Provide the (X, Y) coordinate of the cell's center where the given text is located.  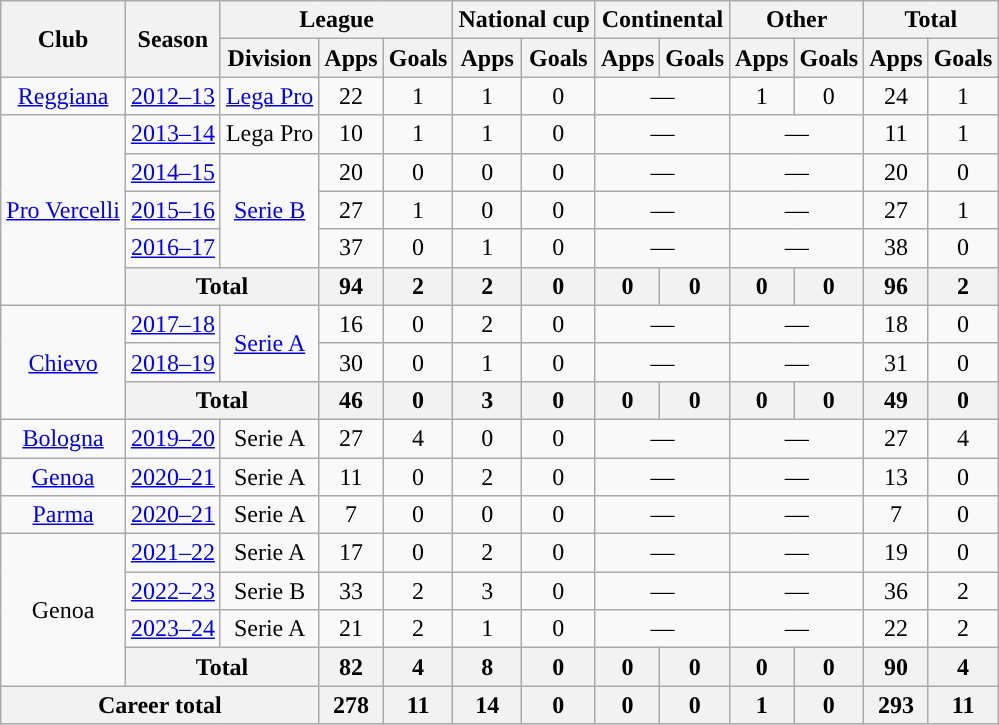
2021–22 (172, 553)
33 (351, 591)
2018–19 (172, 362)
293 (896, 705)
National cup (524, 20)
278 (351, 705)
31 (896, 362)
82 (351, 667)
37 (351, 248)
16 (351, 324)
2017–18 (172, 324)
2014–15 (172, 172)
17 (351, 553)
Career total (160, 705)
Chievo (64, 362)
2019–20 (172, 438)
Season (172, 39)
90 (896, 667)
18 (896, 324)
2023–24 (172, 629)
2015–16 (172, 210)
Reggiana (64, 96)
24 (896, 96)
2013–14 (172, 134)
Division (269, 58)
2012–13 (172, 96)
Bologna (64, 438)
30 (351, 362)
13 (896, 477)
Club (64, 39)
Other (797, 20)
2022–23 (172, 591)
Parma (64, 515)
Continental (662, 20)
Pro Vercelli (64, 210)
46 (351, 400)
League (336, 20)
38 (896, 248)
96 (896, 286)
49 (896, 400)
8 (487, 667)
14 (487, 705)
2016–17 (172, 248)
21 (351, 629)
19 (896, 553)
10 (351, 134)
36 (896, 591)
94 (351, 286)
